Return [X, Y] of the center of cell containing provided text 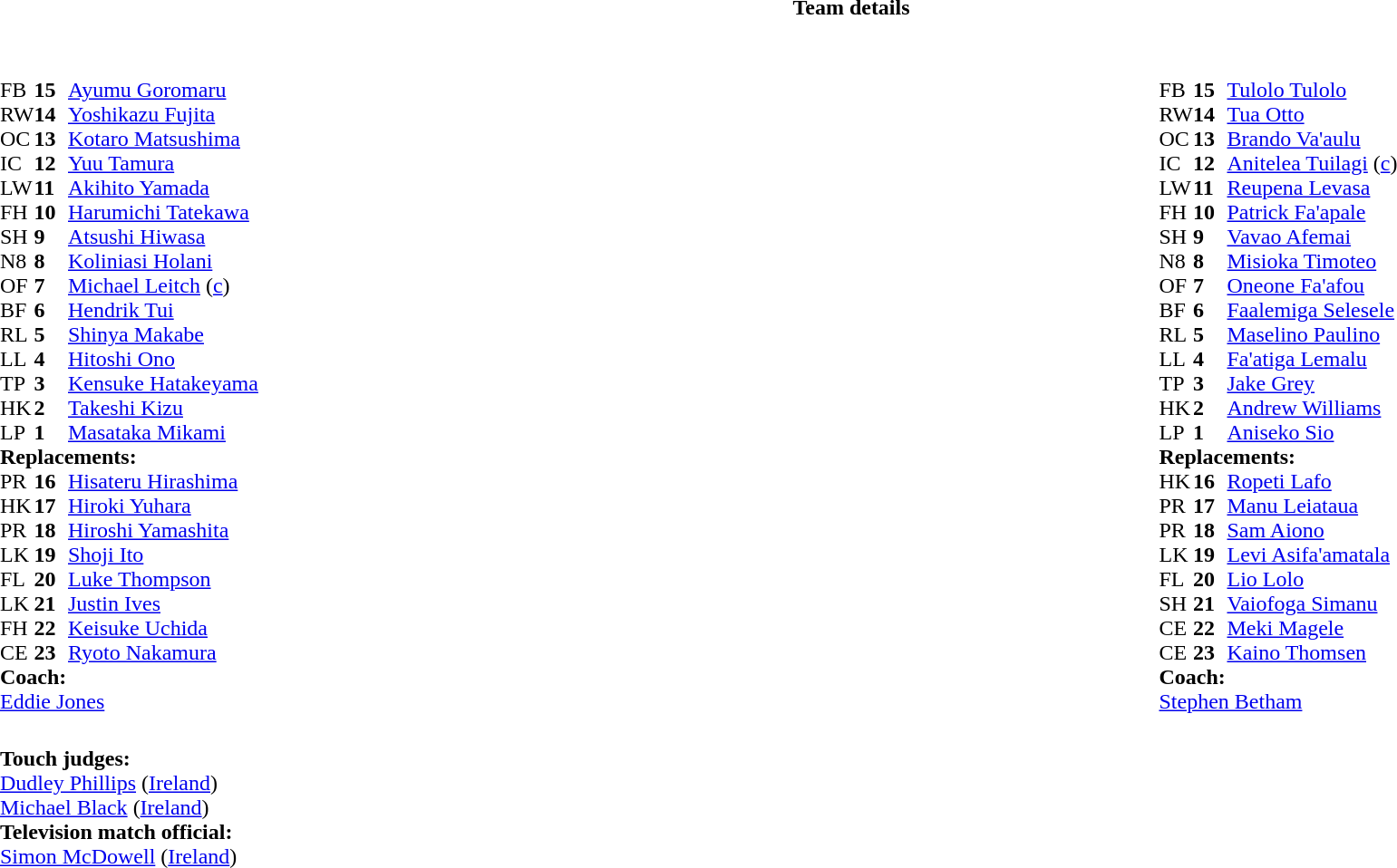
Koliniasi Holani [163, 261]
Vaiofoga Simanu [1312, 603]
Yoshikazu Fujita [163, 114]
Andrew Williams [1312, 408]
Justin Ives [163, 603]
Kotaro Matsushima [163, 140]
Eddie Jones [129, 701]
Akihito Yamada [163, 188]
Kensuke Hatakeyama [163, 384]
Meki Magele [1312, 629]
Hendrik Tui [163, 310]
Sam Aiono [1312, 531]
Patrick Fa'apale [1312, 212]
Masataka Mikami [163, 433]
Luke Thompson [163, 580]
Michael Leitch (c) [163, 286]
Shoji Ito [163, 555]
Shinya Makabe [163, 335]
Kaino Thomsen [1312, 652]
Maselino Paulino [1312, 335]
Levi Asifa'amatala [1312, 555]
Yuu Tamura [163, 163]
Faalemiga Selesele [1312, 310]
Anitelea Tuilagi (c) [1312, 163]
Vavao Afemai [1312, 237]
Hiroki Yuhara [163, 506]
Reupena Levasa [1312, 188]
Harumichi Tatekawa [163, 212]
Oneone Fa'afou [1312, 286]
Takeshi Kizu [163, 408]
Ayumu Goromaru [163, 91]
Brando Va'aulu [1312, 140]
Tua Otto [1312, 114]
Ropeti Lafo [1312, 482]
Jake Grey [1312, 384]
Tulolo Tulolo [1312, 91]
Ryoto Nakamura [163, 652]
Hitoshi Ono [163, 359]
Aniseko Sio [1312, 433]
Keisuke Uchida [163, 629]
Stephen Betham [1278, 701]
Atsushi Hiwasa [163, 237]
Lio Lolo [1312, 580]
Manu Leiataua [1312, 506]
Hiroshi Yamashita [163, 531]
Misioka Timoteo [1312, 261]
Fa'atiga Lemalu [1312, 359]
Hisateru Hirashima [163, 482]
